For the text-containing cell, return its midpoint in (X, Y) coordinate format. 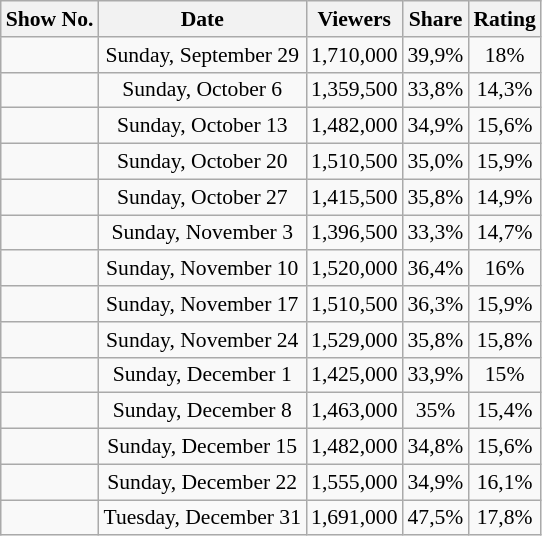
14,9% (504, 197)
Sunday, November 24 (202, 340)
Sunday, October 27 (202, 197)
14,3% (504, 90)
16% (504, 269)
15,4% (504, 411)
Share (435, 19)
16,1% (504, 482)
1,520,000 (354, 269)
Sunday, October 20 (202, 162)
1,710,000 (354, 55)
Sunday, October 13 (202, 126)
Viewers (354, 19)
17,8% (504, 518)
1,463,000 (354, 411)
18% (504, 55)
Sunday, November 3 (202, 233)
Date (202, 19)
36,4% (435, 269)
35,0% (435, 162)
Sunday, November 17 (202, 304)
15% (504, 375)
1,415,500 (354, 197)
14,7% (504, 233)
Sunday, September 29 (202, 55)
1,425,000 (354, 375)
Sunday, December 22 (202, 482)
1,529,000 (354, 340)
Sunday, October 6 (202, 90)
39,9% (435, 55)
15,8% (504, 340)
1,396,500 (354, 233)
47,5% (435, 518)
1,359,500 (354, 90)
33,8% (435, 90)
Sunday, December 1 (202, 375)
34,8% (435, 447)
Rating (504, 19)
Show No. (50, 19)
Sunday, November 10 (202, 269)
Sunday, December 15 (202, 447)
33,9% (435, 375)
Sunday, December 8 (202, 411)
1,555,000 (354, 482)
Tuesday, December 31 (202, 518)
36,3% (435, 304)
35% (435, 411)
33,3% (435, 233)
1,691,000 (354, 518)
